Pinpoint the cell where the given text exists, returning its [x, y] midpoint coordinate. 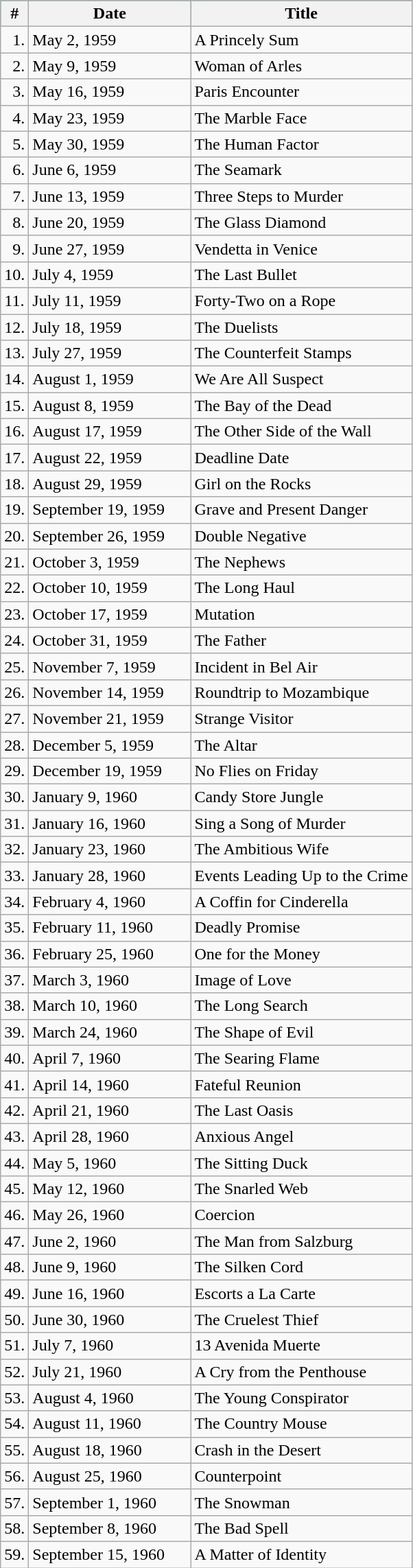
50. [15, 1320]
August 17, 1959 [110, 432]
38. [15, 1006]
We Are All Suspect [301, 379]
Strange Visitor [301, 718]
The Father [301, 640]
August 29, 1959 [110, 484]
11. [15, 301]
48. [15, 1267]
A Coffin for Cinderella [301, 902]
18. [15, 484]
August 8, 1959 [110, 406]
July 18, 1959 [110, 327]
June 2, 1960 [110, 1241]
September 1, 1960 [110, 1502]
Three Steps to Murder [301, 196]
June 20, 1959 [110, 222]
December 19, 1959 [110, 771]
47. [15, 1241]
The Marble Face [301, 118]
15. [15, 406]
The Other Side of the Wall [301, 432]
November 14, 1959 [110, 692]
53. [15, 1398]
10. [15, 274]
April 7, 1960 [110, 1058]
April 21, 1960 [110, 1110]
August 1, 1959 [110, 379]
Coercion [301, 1215]
52. [15, 1372]
Paris Encounter [301, 92]
The Altar [301, 745]
June 6, 1959 [110, 170]
2. [15, 66]
February 11, 1960 [110, 928]
The Cruelest Thief [301, 1320]
The Glass Diamond [301, 222]
23. [15, 614]
42. [15, 1110]
September 15, 1960 [110, 1554]
34. [15, 902]
January 23, 1960 [110, 850]
The Long Search [301, 1006]
November 21, 1959 [110, 718]
Roundtrip to Mozambique [301, 692]
Sing a Song of Murder [301, 823]
3. [15, 92]
6. [15, 170]
Grave and Present Danger [301, 510]
May 9, 1959 [110, 66]
Crash in the Desert [301, 1450]
The Sitting Duck [301, 1163]
39. [15, 1032]
Title [301, 14]
8. [15, 222]
The Man from Salzburg [301, 1241]
The Shape of Evil [301, 1032]
The Ambitious Wife [301, 850]
12. [15, 327]
1. [15, 40]
August 4, 1960 [110, 1398]
The Silken Cord [301, 1267]
58. [15, 1528]
The Snowman [301, 1502]
51. [15, 1346]
Counterpoint [301, 1476]
36. [15, 954]
Candy Store Jungle [301, 797]
Mutation [301, 614]
4. [15, 118]
# [15, 14]
The Duelists [301, 327]
July 27, 1959 [110, 353]
5. [15, 144]
The Counterfeit Stamps [301, 353]
June 16, 1960 [110, 1294]
45. [15, 1189]
Anxious Angel [301, 1136]
A Matter of Identity [301, 1554]
January 16, 1960 [110, 823]
April 28, 1960 [110, 1136]
Events Leading Up to the Crime [301, 876]
May 16, 1959 [110, 92]
March 24, 1960 [110, 1032]
Woman of Arles [301, 66]
December 5, 1959 [110, 745]
April 14, 1960 [110, 1084]
Fateful Reunion [301, 1084]
October 31, 1959 [110, 640]
Incident in Bel Air [301, 666]
28. [15, 745]
The Last Bullet [301, 274]
Date [110, 14]
June 30, 1960 [110, 1320]
19. [15, 510]
June 13, 1959 [110, 196]
May 12, 1960 [110, 1189]
August 22, 1959 [110, 458]
35. [15, 928]
37. [15, 980]
24. [15, 640]
June 9, 1960 [110, 1267]
Vendetta in Venice [301, 248]
Deadly Promise [301, 928]
27. [15, 718]
August 25, 1960 [110, 1476]
Forty-Two on a Rope [301, 301]
June 27, 1959 [110, 248]
14. [15, 379]
August 18, 1960 [110, 1450]
A Cry from the Penthouse [301, 1372]
The Bay of the Dead [301, 406]
July 11, 1959 [110, 301]
February 4, 1960 [110, 902]
October 3, 1959 [110, 562]
The Long Haul [301, 588]
January 28, 1960 [110, 876]
22. [15, 588]
February 25, 1960 [110, 954]
September 19, 1959 [110, 510]
9. [15, 248]
13 Avenida Muerte [301, 1346]
46. [15, 1215]
The Country Mouse [301, 1424]
7. [15, 196]
57. [15, 1502]
The Last Oasis [301, 1110]
26. [15, 692]
The Young Conspirator [301, 1398]
September 8, 1960 [110, 1528]
May 30, 1959 [110, 144]
March 10, 1960 [110, 1006]
49. [15, 1294]
43. [15, 1136]
May 26, 1960 [110, 1215]
20. [15, 536]
November 7, 1959 [110, 666]
August 11, 1960 [110, 1424]
October 10, 1959 [110, 588]
September 26, 1959 [110, 536]
32. [15, 850]
The Bad Spell [301, 1528]
The Searing Flame [301, 1058]
31. [15, 823]
41. [15, 1084]
21. [15, 562]
July 7, 1960 [110, 1346]
The Human Factor [301, 144]
Girl on the Rocks [301, 484]
The Nephews [301, 562]
October 17, 1959 [110, 614]
Double Negative [301, 536]
59. [15, 1554]
No Flies on Friday [301, 771]
25. [15, 666]
13. [15, 353]
Deadline Date [301, 458]
One for the Money [301, 954]
May 5, 1960 [110, 1163]
56. [15, 1476]
Escorts a La Carte [301, 1294]
30. [15, 797]
40. [15, 1058]
Image of Love [301, 980]
44. [15, 1163]
July 4, 1959 [110, 274]
54. [15, 1424]
March 3, 1960 [110, 980]
17. [15, 458]
May 23, 1959 [110, 118]
The Snarled Web [301, 1189]
29. [15, 771]
January 9, 1960 [110, 797]
A Princely Sum [301, 40]
55. [15, 1450]
33. [15, 876]
May 2, 1959 [110, 40]
The Seamark [301, 170]
July 21, 1960 [110, 1372]
16. [15, 432]
